Return the [x, y] coordinate for the center point of the cell that contains the specified text.  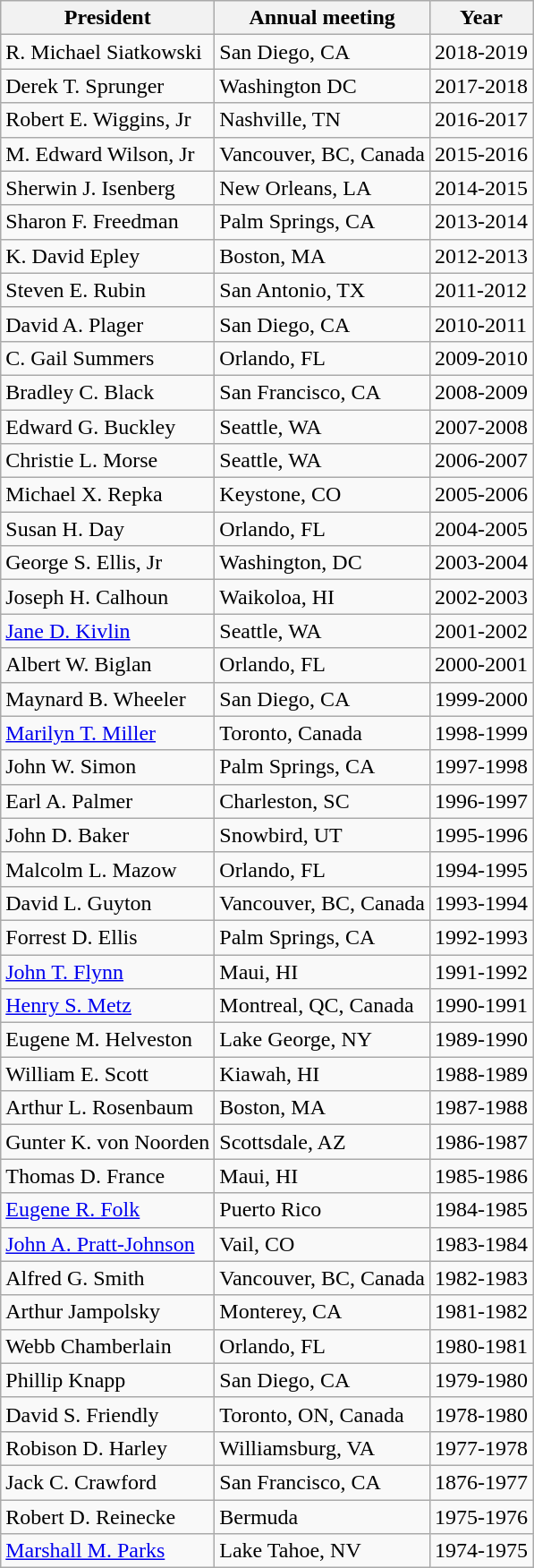
2018-2019 [481, 52]
Robert E. Wiggins, Jr [107, 120]
2008-2009 [481, 392]
Maynard B. Wheeler [107, 699]
2013-2014 [481, 222]
C. Gail Summers [107, 358]
1992-1993 [481, 937]
John D. Baker [107, 835]
2002-2003 [481, 597]
Robert D. Reinecke [107, 1517]
Puerto Rico [322, 1210]
Susan H. Day [107, 529]
1983-1984 [481, 1244]
2007-2008 [481, 427]
David S. Friendly [107, 1414]
2014-2015 [481, 188]
Bradley C. Black [107, 392]
Washington DC [322, 86]
1984-1985 [481, 1210]
Eugene M. Helveston [107, 1040]
1977-1978 [481, 1448]
Toronto, ON, Canada [322, 1414]
Alfred G. Smith [107, 1278]
2011-2012 [481, 290]
1993-1994 [481, 903]
1990-1991 [481, 1006]
Albert W. Biglan [107, 665]
1987-1988 [481, 1108]
Phillip Knapp [107, 1380]
John A. Pratt-Johnson [107, 1244]
Derek T. Sprunger [107, 86]
Christie L. Morse [107, 461]
1997-1998 [481, 767]
1979-1980 [481, 1380]
2017-2018 [481, 86]
1985-1986 [481, 1176]
John W. Simon [107, 767]
2001-2002 [481, 631]
1975-1976 [481, 1517]
M. Edward Wilson, Jr [107, 154]
1981-1982 [481, 1312]
Charleston, SC [322, 801]
1994-1995 [481, 869]
Keystone, CO [322, 495]
Year [481, 18]
Nashville, TN [322, 120]
2015-2016 [481, 154]
R. Michael Siatkowski [107, 52]
Washington, DC [322, 563]
George S. Ellis, Jr [107, 563]
Joseph H. Calhoun [107, 597]
Waikoloa, HI [322, 597]
Monterey, CA [322, 1312]
Toronto, Canada [322, 733]
William E. Scott [107, 1074]
David L. Guyton [107, 903]
1980-1981 [481, 1346]
Williamsburg, VA [322, 1448]
Robison D. Harley [107, 1448]
1995-1996 [481, 835]
Marilyn T. Miller [107, 733]
Steven E. Rubin [107, 290]
David A. Plager [107, 324]
2009-2010 [481, 358]
Marshall M. Parks [107, 1551]
1998-1999 [481, 733]
Montreal, QC, Canada [322, 1006]
Jack C. Crawford [107, 1482]
Sherwin J. Isenberg [107, 188]
Sharon F. Freedman [107, 222]
1982-1983 [481, 1278]
K. David Epley [107, 256]
New Orleans, LA [322, 188]
Malcolm L. Mazow [107, 869]
Vail, CO [322, 1244]
Lake George, NY [322, 1040]
Webb Chamberlain [107, 1346]
2000-2001 [481, 665]
1996-1997 [481, 801]
2010-2011 [481, 324]
Bermuda [322, 1517]
Scottsdale, AZ [322, 1142]
Eugene R. Folk [107, 1210]
2004-2005 [481, 529]
Annual meeting [322, 18]
1876-1977 [481, 1482]
San Antonio, TX [322, 290]
Kiawah, HI [322, 1074]
1988-1989 [481, 1074]
2006-2007 [481, 461]
1978-1980 [481, 1414]
1989-1990 [481, 1040]
Gunter K. von Noorden [107, 1142]
Forrest D. Ellis [107, 937]
Arthur Jampolsky [107, 1312]
Jane D. Kivlin [107, 631]
Henry S. Metz [107, 1006]
1974-1975 [481, 1551]
2003-2004 [481, 563]
2016-2017 [481, 120]
Edward G. Buckley [107, 427]
Snowbird, UT [322, 835]
1991-1992 [481, 971]
Arthur L. Rosenbaum [107, 1108]
Lake Tahoe, NV [322, 1551]
1986-1987 [481, 1142]
2012-2013 [481, 256]
President [107, 18]
2005-2006 [481, 495]
Earl A. Palmer [107, 801]
Michael X. Repka [107, 495]
1999-2000 [481, 699]
Thomas D. France [107, 1176]
John T. Flynn [107, 971]
